Find where the given text appears and provide that cell's center as (X, Y) coordinate. 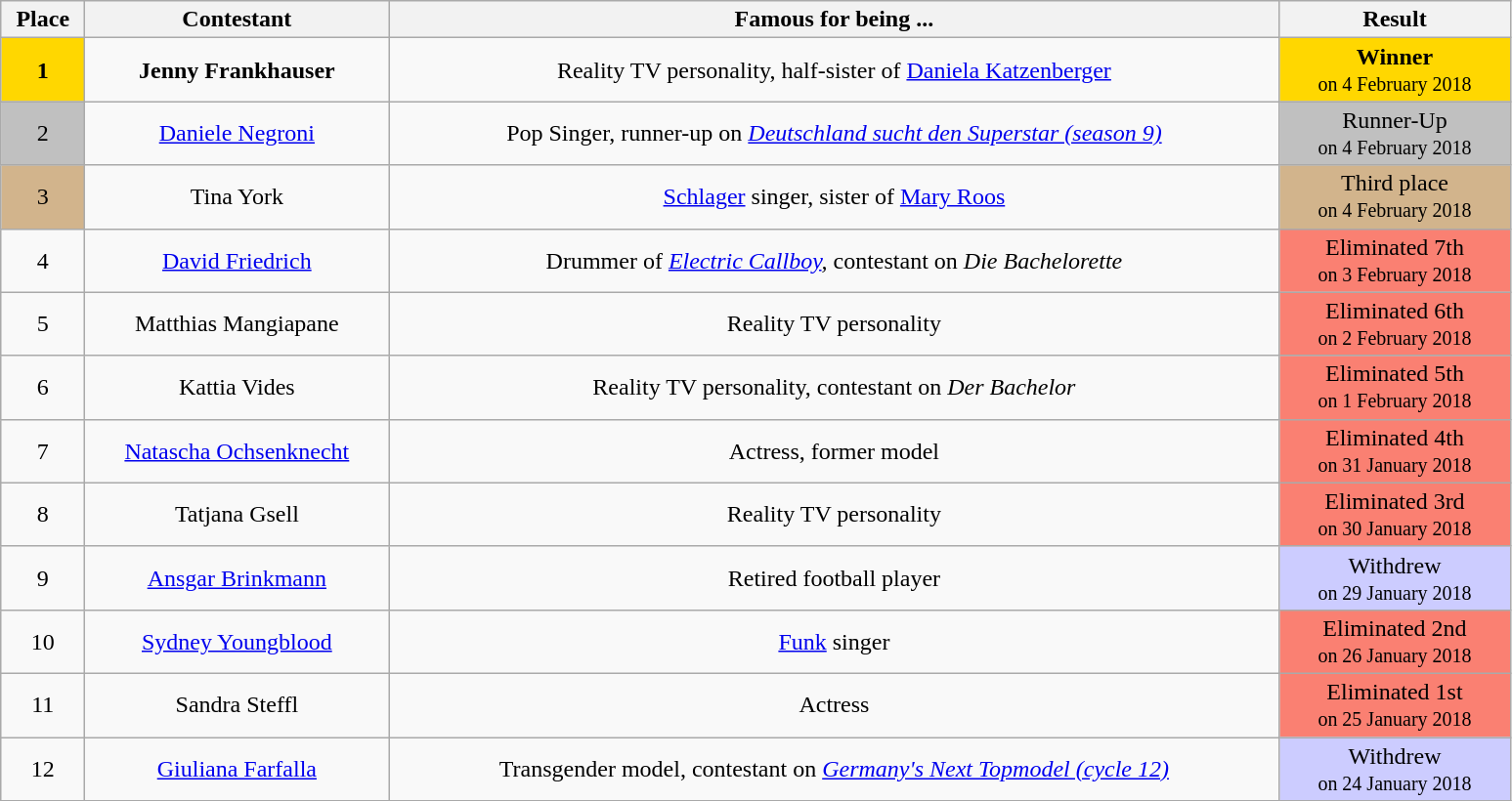
Retired football player (835, 578)
Matthias Mangiapane (237, 324)
Ansgar Brinkmann (237, 578)
Eliminated 1ston 25 January 2018 (1395, 705)
Result (1395, 20)
11 (43, 705)
12 (43, 768)
Eliminated 3rdon 30 January 2018 (1395, 514)
4 (43, 260)
Withdrewon 24 January 2018 (1395, 768)
Contestant (237, 20)
Sydney Youngblood (237, 641)
Eliminated 6thon 2 February 2018 (1395, 324)
7 (43, 451)
Giuliana Farfalla (237, 768)
Schlager singer, sister of Mary Roos (835, 197)
Eliminated 5thon 1 February 2018 (1395, 387)
Tina York (237, 197)
5 (43, 324)
1 (43, 70)
Transgender model, contestant on Germany's Next Topmodel (cycle 12) (835, 768)
Runner-Upon 4 February 2018 (1395, 133)
Famous for being ... (835, 20)
10 (43, 641)
David Friedrich (237, 260)
Sandra Steffl (237, 705)
Funk singer (835, 641)
Kattia Vides (237, 387)
6 (43, 387)
Reality TV personality, half-sister of Daniela Katzenberger (835, 70)
Third placeon 4 February 2018 (1395, 197)
Actress, former model (835, 451)
Reality TV personality, contestant on Der Bachelor (835, 387)
Actress (835, 705)
Jenny Frankhauser (237, 70)
Eliminated 2ndon 26 January 2018 (1395, 641)
2 (43, 133)
Tatjana Gsell (237, 514)
Withdrewon 29 January 2018 (1395, 578)
Winneron 4 February 2018 (1395, 70)
Natascha Ochsenknecht (237, 451)
Place (43, 20)
Daniele Negroni (237, 133)
Eliminated 7thon 3 February 2018 (1395, 260)
8 (43, 514)
Pop Singer, runner-up on Deutschland sucht den Superstar (season 9) (835, 133)
Drummer of Electric Callboy, contestant on Die Bachelorette (835, 260)
9 (43, 578)
3 (43, 197)
Eliminated 4thon 31 January 2018 (1395, 451)
